Output the (X, Y) coordinate of the center of the cell containing the given text.  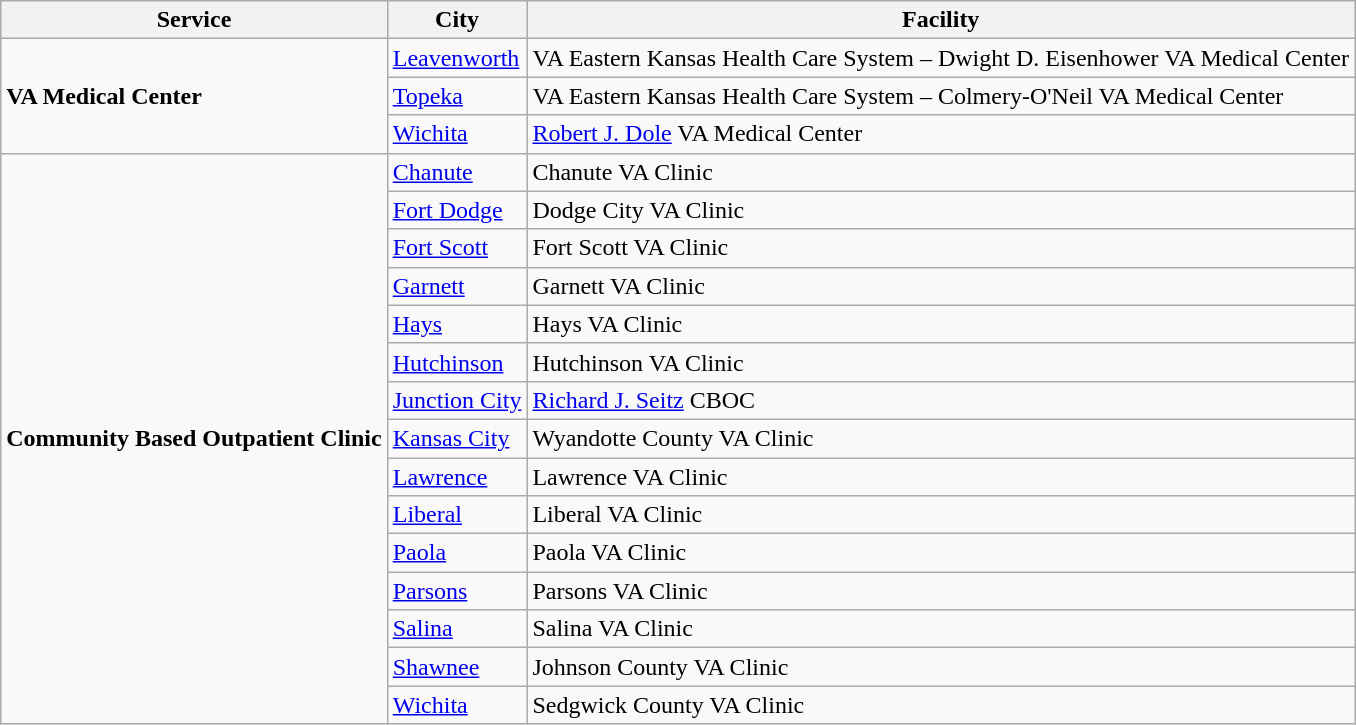
Liberal (457, 515)
City (457, 20)
Chanute VA Clinic (941, 172)
VA Medical Center (194, 96)
Lawrence VA Clinic (941, 477)
Lawrence (457, 477)
Hays VA Clinic (941, 324)
Robert J. Dole VA Medical Center (941, 134)
Dodge City VA Clinic (941, 210)
Topeka (457, 96)
Hutchinson VA Clinic (941, 362)
Parsons (457, 591)
Salina (457, 629)
Richard J. Seitz CBOC (941, 400)
Leavenworth (457, 58)
Junction City (457, 400)
Paola VA Clinic (941, 553)
Parsons VA Clinic (941, 591)
Shawnee (457, 667)
Fort Dodge (457, 210)
VA Eastern Kansas Health Care System – Colmery-O'Neil VA Medical Center (941, 96)
Kansas City (457, 438)
Service (194, 20)
Johnson County VA Clinic (941, 667)
Garnett (457, 286)
Hutchinson (457, 362)
Fort Scott VA Clinic (941, 248)
Garnett VA Clinic (941, 286)
VA Eastern Kansas Health Care System – Dwight D. Eisenhower VA Medical Center (941, 58)
Community Based Outpatient Clinic (194, 438)
Salina VA Clinic (941, 629)
Chanute (457, 172)
Hays (457, 324)
Facility (941, 20)
Fort Scott (457, 248)
Paola (457, 553)
Liberal VA Clinic (941, 515)
Sedgwick County VA Clinic (941, 705)
Wyandotte County VA Clinic (941, 438)
